Return (X, Y) of the center of cell containing provided text 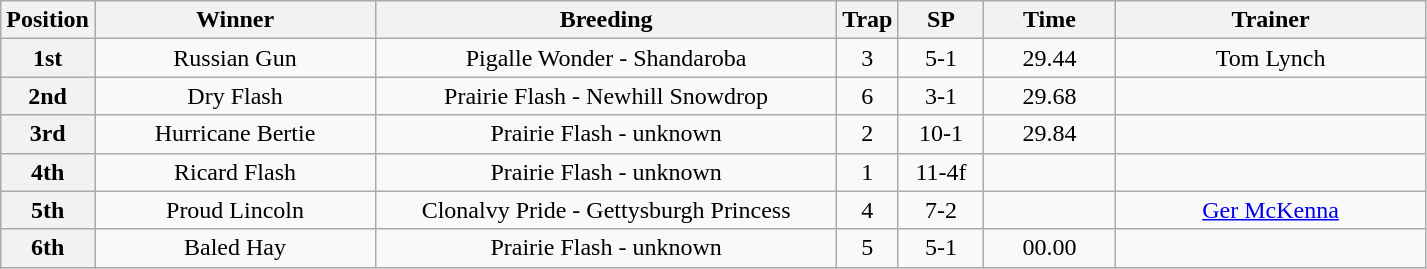
Ger McKenna (1270, 210)
3-1 (941, 96)
Hurricane Bertie (234, 134)
Ricard Flash (234, 172)
00.00 (1050, 248)
Trainer (1270, 20)
Winner (234, 20)
5th (48, 210)
29.84 (1050, 134)
29.44 (1050, 58)
3rd (48, 134)
Prairie Flash - Newhill Snowdrop (606, 96)
6th (48, 248)
10-1 (941, 134)
11-4f (941, 172)
Dry Flash (234, 96)
5 (868, 248)
Trap (868, 20)
1 (868, 172)
Breeding (606, 20)
2nd (48, 96)
29.68 (1050, 96)
Time (1050, 20)
Proud Lincoln (234, 210)
Tom Lynch (1270, 58)
7-2 (941, 210)
6 (868, 96)
Baled Hay (234, 248)
2 (868, 134)
SP (941, 20)
4th (48, 172)
Position (48, 20)
4 (868, 210)
Clonalvy Pride - Gettysburgh Princess (606, 210)
Russian Gun (234, 58)
3 (868, 58)
1st (48, 58)
Pigalle Wonder - Shandaroba (606, 58)
